Locate the cell with the specified text and output its [x, y] center coordinate. 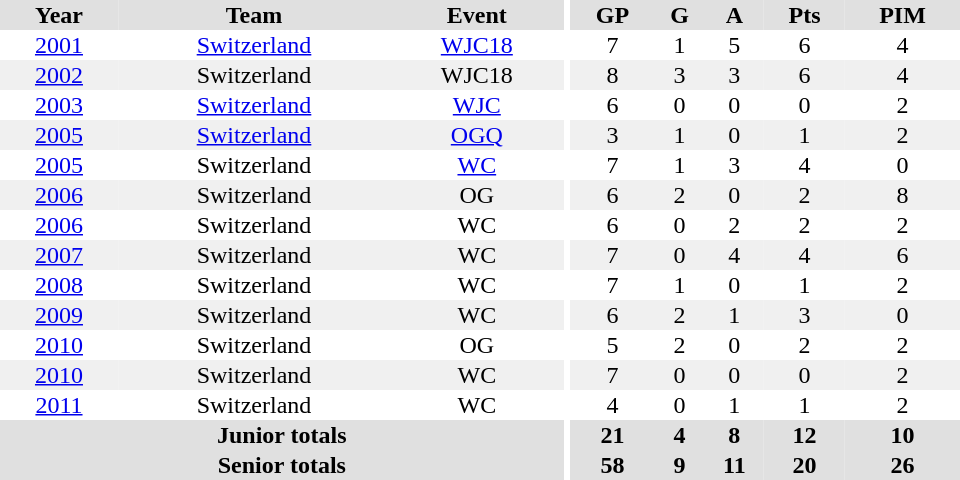
2002 [59, 75]
2003 [59, 105]
Senior totals [282, 465]
58 [612, 465]
26 [902, 465]
9 [680, 465]
GP [612, 15]
10 [902, 435]
20 [804, 465]
Junior totals [282, 435]
OGQ [476, 135]
2001 [59, 45]
Team [254, 15]
A [734, 15]
21 [612, 435]
PIM [902, 15]
Event [476, 15]
G [680, 15]
Year [59, 15]
2007 [59, 255]
2011 [59, 405]
2008 [59, 285]
2009 [59, 315]
11 [734, 465]
WJC [476, 105]
12 [804, 435]
Pts [804, 15]
